Detect which cell encompasses the target text, then output its (X, Y) center coordinate. 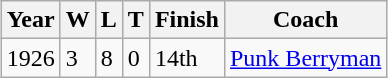
L (108, 20)
Coach (305, 20)
3 (78, 58)
14th (186, 58)
8 (108, 58)
Finish (186, 20)
Punk Berryman (305, 58)
T (136, 20)
W (78, 20)
0 (136, 58)
1926 (30, 58)
Year (30, 20)
